Locate the cell with the specified text and output its [x, y] center coordinate. 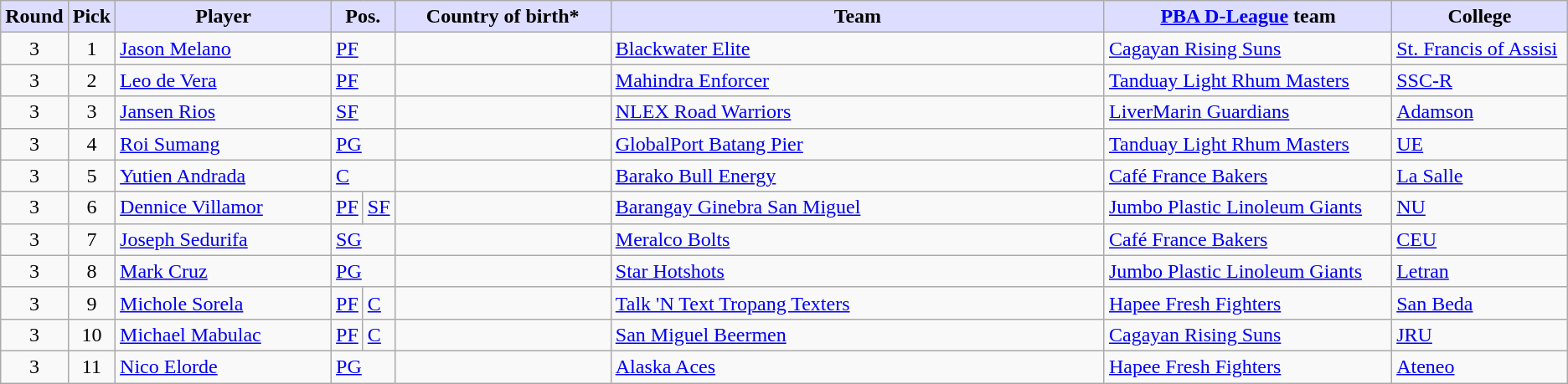
SG [364, 239]
Michole Sorela [224, 303]
Leo de Vera [224, 80]
Country of birth* [503, 17]
UE [1480, 144]
5 [91, 176]
Team [858, 17]
Alaska Aces [858, 366]
Letran [1480, 271]
1 [91, 49]
10 [91, 335]
Barangay Ginebra San Miguel [858, 207]
LiverMarin Guardians [1248, 112]
Blackwater Elite [858, 49]
7 [91, 239]
San Miguel Beermen [858, 335]
Jansen Rios [224, 112]
Pos. [364, 17]
San Beda [1480, 303]
Michael Mabulac [224, 335]
Meralco Bolts [858, 239]
Jason Melano [224, 49]
NU [1480, 207]
Nico Elorde [224, 366]
Round [34, 17]
La Salle [1480, 176]
Talk 'N Text Tropang Texters [858, 303]
JRU [1480, 335]
9 [91, 303]
Mahindra Enforcer [858, 80]
CEU [1480, 239]
Dennice Villamor [224, 207]
NLEX Road Warriors [858, 112]
Barako Bull Energy [858, 176]
4 [91, 144]
SSC-R [1480, 80]
8 [91, 271]
Yutien Andrada [224, 176]
Adamson [1480, 112]
PBA D-League team [1248, 17]
Joseph Sedurifa [224, 239]
6 [91, 207]
GlobalPort Batang Pier [858, 144]
St. Francis of Assisi [1480, 49]
Ateneo [1480, 366]
Roi Sumang [224, 144]
Mark Cruz [224, 271]
Star Hotshots [858, 271]
Player [224, 17]
2 [91, 80]
Pick [91, 17]
11 [91, 366]
College [1480, 17]
